Output the [X, Y] coordinate of the center of the cell containing the given text.  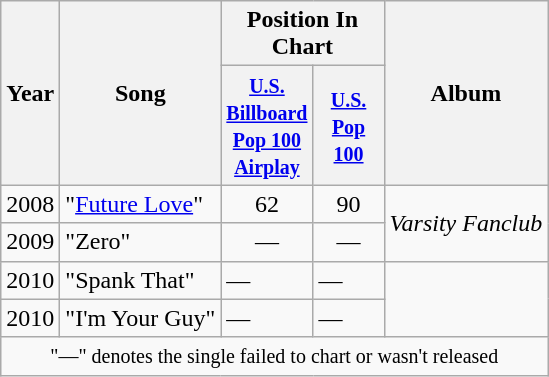
"Future Love" [140, 204]
"I'm Your Guy" [140, 318]
"Zero" [140, 242]
U.S. Pop 100 [348, 126]
Year [30, 93]
2008 [30, 204]
"—" denotes the single failed to chart or wasn't released [274, 356]
Song [140, 93]
Album [466, 93]
90 [348, 204]
2009 [30, 242]
"Spank That" [140, 280]
Position In Chart [302, 34]
U.S. Billboard Pop 100 Airplay [267, 126]
62 [267, 204]
Varsity Fanclub [466, 223]
